Scan for the cell matching the given text and deliver its [X, Y] coordinate at center. 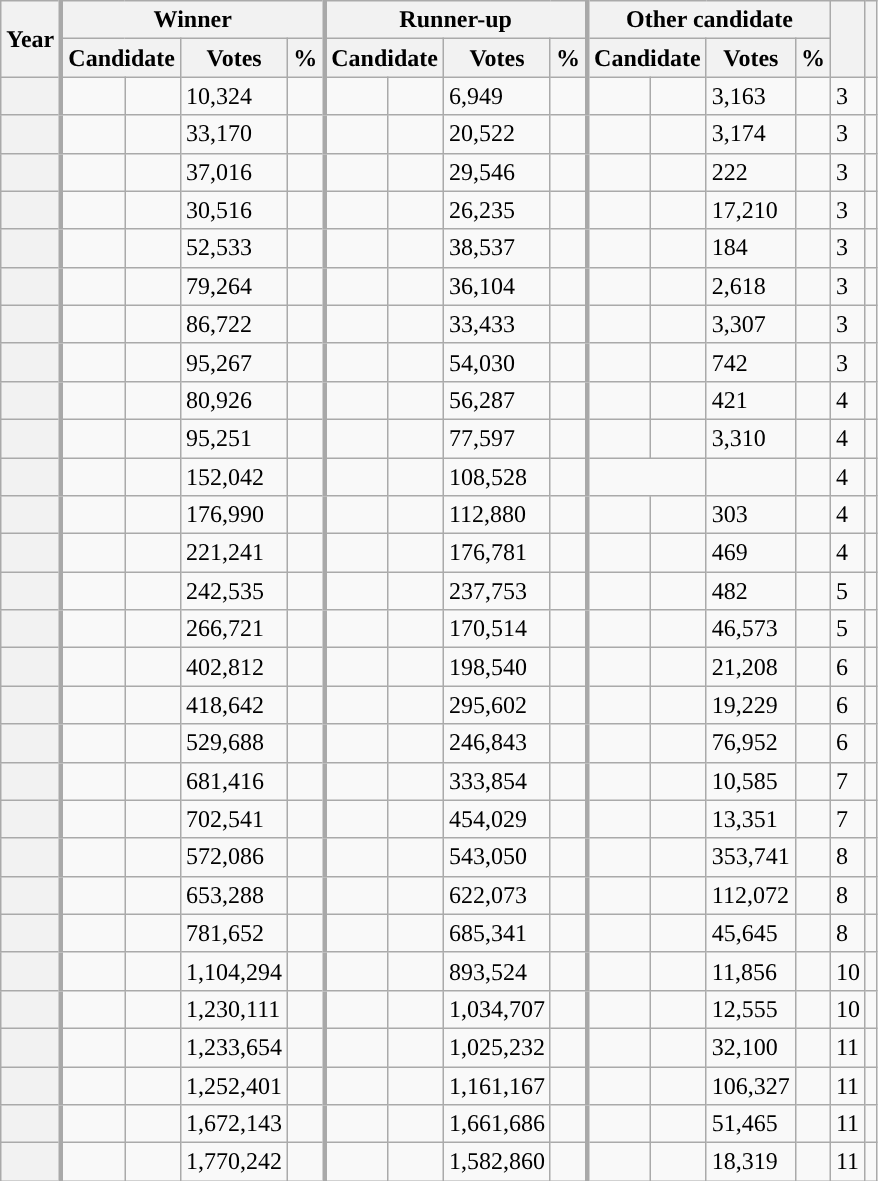
21,208 [750, 667]
421 [750, 400]
3,174 [750, 134]
11,856 [750, 971]
681,416 [234, 781]
702,541 [234, 819]
32,100 [750, 1047]
1,661,686 [496, 1124]
77,597 [496, 438]
13,351 [750, 819]
184 [750, 248]
3,307 [750, 324]
1,770,242 [234, 1162]
1,233,654 [234, 1047]
108,528 [496, 477]
Other candidate [708, 20]
266,721 [234, 629]
152,042 [234, 477]
33,433 [496, 324]
10,585 [750, 781]
95,251 [234, 438]
572,086 [234, 857]
26,235 [496, 210]
529,688 [234, 743]
353,741 [750, 857]
653,288 [234, 895]
45,645 [750, 933]
176,990 [234, 515]
Year [32, 39]
17,210 [750, 210]
1,161,167 [496, 1085]
76,952 [750, 743]
56,287 [496, 400]
20,522 [496, 134]
30,516 [234, 210]
46,573 [750, 629]
170,514 [496, 629]
543,050 [496, 857]
18,319 [750, 1162]
3,310 [750, 438]
622,073 [496, 895]
893,524 [496, 971]
454,029 [496, 819]
37,016 [234, 172]
685,341 [496, 933]
221,241 [234, 553]
237,753 [496, 591]
222 [750, 172]
1,230,111 [234, 1009]
176,781 [496, 553]
54,030 [496, 362]
112,072 [750, 895]
36,104 [496, 286]
80,926 [234, 400]
52,533 [234, 248]
6,949 [496, 96]
1,582,860 [496, 1162]
10,324 [234, 96]
19,229 [750, 705]
418,642 [234, 705]
469 [750, 553]
38,537 [496, 248]
95,267 [234, 362]
333,854 [496, 781]
2,618 [750, 286]
79,264 [234, 286]
246,843 [496, 743]
51,465 [750, 1124]
29,546 [496, 172]
1,672,143 [234, 1124]
242,535 [234, 591]
1,252,401 [234, 1085]
1,104,294 [234, 971]
112,880 [496, 515]
1,034,707 [496, 1009]
Winner [192, 20]
295,602 [496, 705]
198,540 [496, 667]
86,722 [234, 324]
33,170 [234, 134]
Runner-up [456, 20]
3,163 [750, 96]
402,812 [234, 667]
1,025,232 [496, 1047]
742 [750, 362]
12,555 [750, 1009]
781,652 [234, 933]
303 [750, 515]
482 [750, 591]
106,327 [750, 1085]
